Find where the given text appears and provide that cell's center as (X, Y) coordinate. 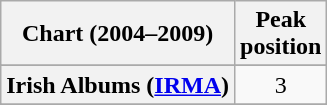
Chart (2004–2009) (118, 34)
Peakposition (281, 34)
3 (281, 85)
Irish Albums (IRMA) (118, 85)
